For the text-containing cell, return its midpoint in [X, Y] coordinate format. 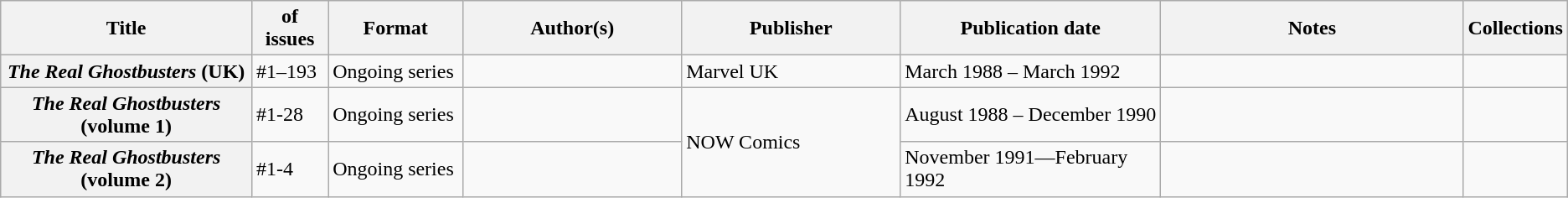
Marvel UK [791, 71]
Notes [1312, 29]
NOW Comics [791, 142]
August 1988 – December 1990 [1030, 114]
of issues [290, 29]
Title [126, 29]
Collections [1515, 29]
#1-4 [290, 169]
Author(s) [573, 29]
Format [395, 29]
The Real Ghostbusters (volume 2) [126, 169]
Publisher [791, 29]
The Real Ghostbusters (UK) [126, 71]
March 1988 – March 1992 [1030, 71]
The Real Ghostbusters (volume 1) [126, 114]
Publication date [1030, 29]
#1–193 [290, 71]
November 1991—February 1992 [1030, 169]
#1-28 [290, 114]
